Capture the cell that displays the provided text and extract its [x, y] central coordinate. 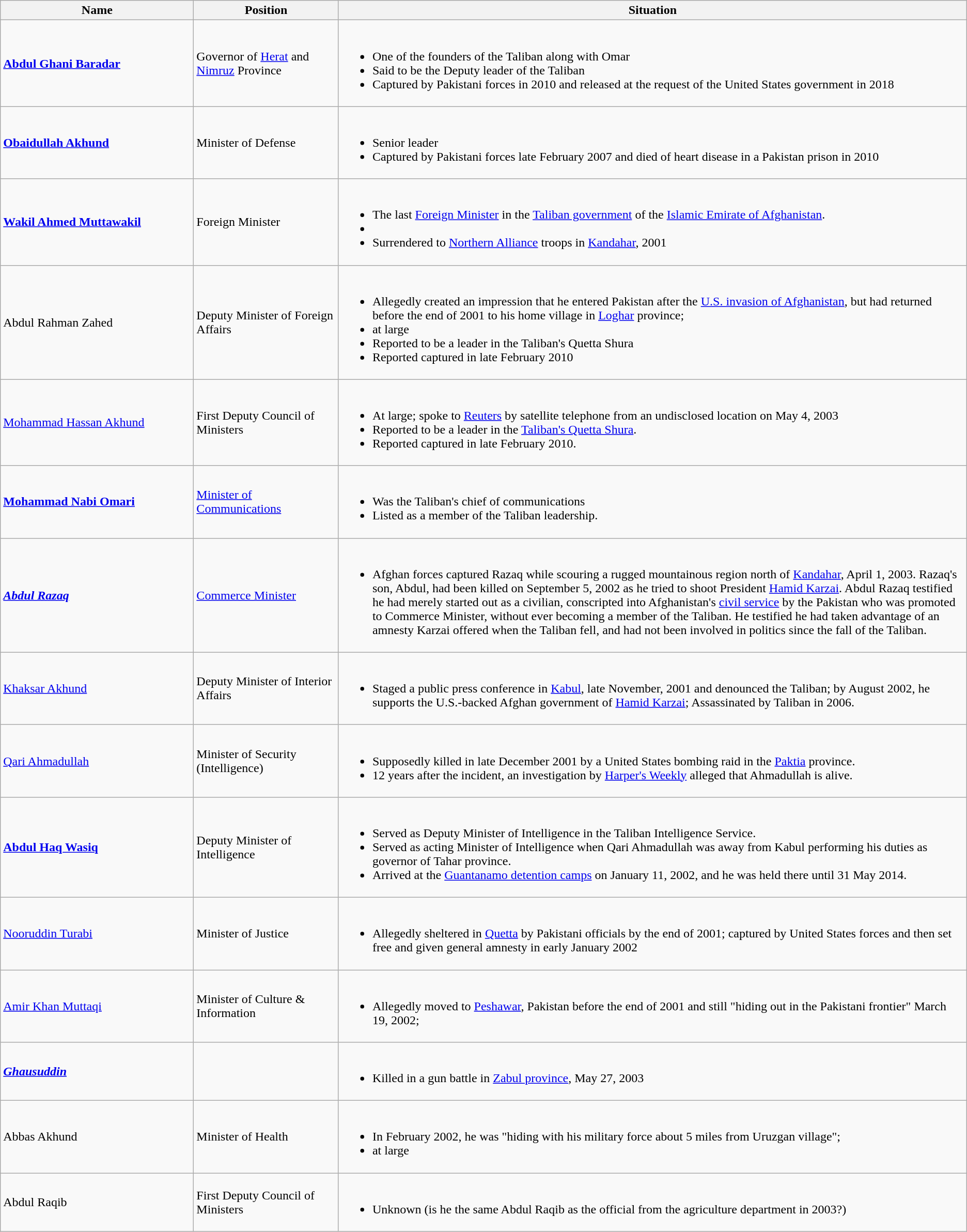
Deputy Minister of Interior Affairs [267, 688]
Nooruddin Turabi [97, 933]
Mohammad Hassan Akhund [97, 423]
Abdul Ghani Baradar [97, 63]
Unknown (is he the same Abdul Raqib as the official from the agriculture department in 2003?) [652, 1202]
Deputy Minister of Intelligence [267, 847]
Was the Taliban's chief of communicationsListed as a member of the Taliban leadership. [652, 502]
The last Foreign Minister in the Taliban government of the Islamic Emirate of Afghanistan.Surrendered to Northern Alliance troops in Kandahar, 2001 [652, 222]
Killed in a gun battle in Zabul province, May 27, 2003 [652, 1072]
Deputy Minister of Foreign Affairs [267, 322]
Minister of Communications [267, 502]
Mohammad Nabi Omari [97, 502]
Situation [652, 10]
Abdul Haq Wasiq [97, 847]
Governor of Herat and Nimruz Province [267, 63]
Wakil Ahmed Muttawakil [97, 222]
Amir Khan Muttaqi [97, 1006]
Khaksar Akhund [97, 688]
Allegedly moved to Peshawar, Pakistan before the end of 2001 and still "hiding out in the Pakistani frontier" March 19, 2002; [652, 1006]
Abdul Rahman Zahed [97, 322]
Name [97, 10]
Abdul Raqib [97, 1202]
Commerce Minister [267, 595]
Abbas Akhund [97, 1137]
In February 2002, he was "hiding with his military force about 5 miles from Uruzgan village";at large [652, 1137]
Obaidullah Akhund [97, 143]
Minister of Culture & Information [267, 1006]
Ghausuddin [97, 1072]
Foreign Minister [267, 222]
Minister of Health [267, 1137]
Abdul Razaq [97, 595]
Minister of Justice [267, 933]
Minister of Security (Intelligence) [267, 761]
Senior leaderCaptured by Pakistani forces late February 2007 and died of heart disease in a Pakistan prison in 2010 [652, 143]
Qari Ahmadullah [97, 761]
Position [267, 10]
Minister of Defense [267, 143]
